Detect which cell encompasses the target text, then output its (x, y) center coordinate. 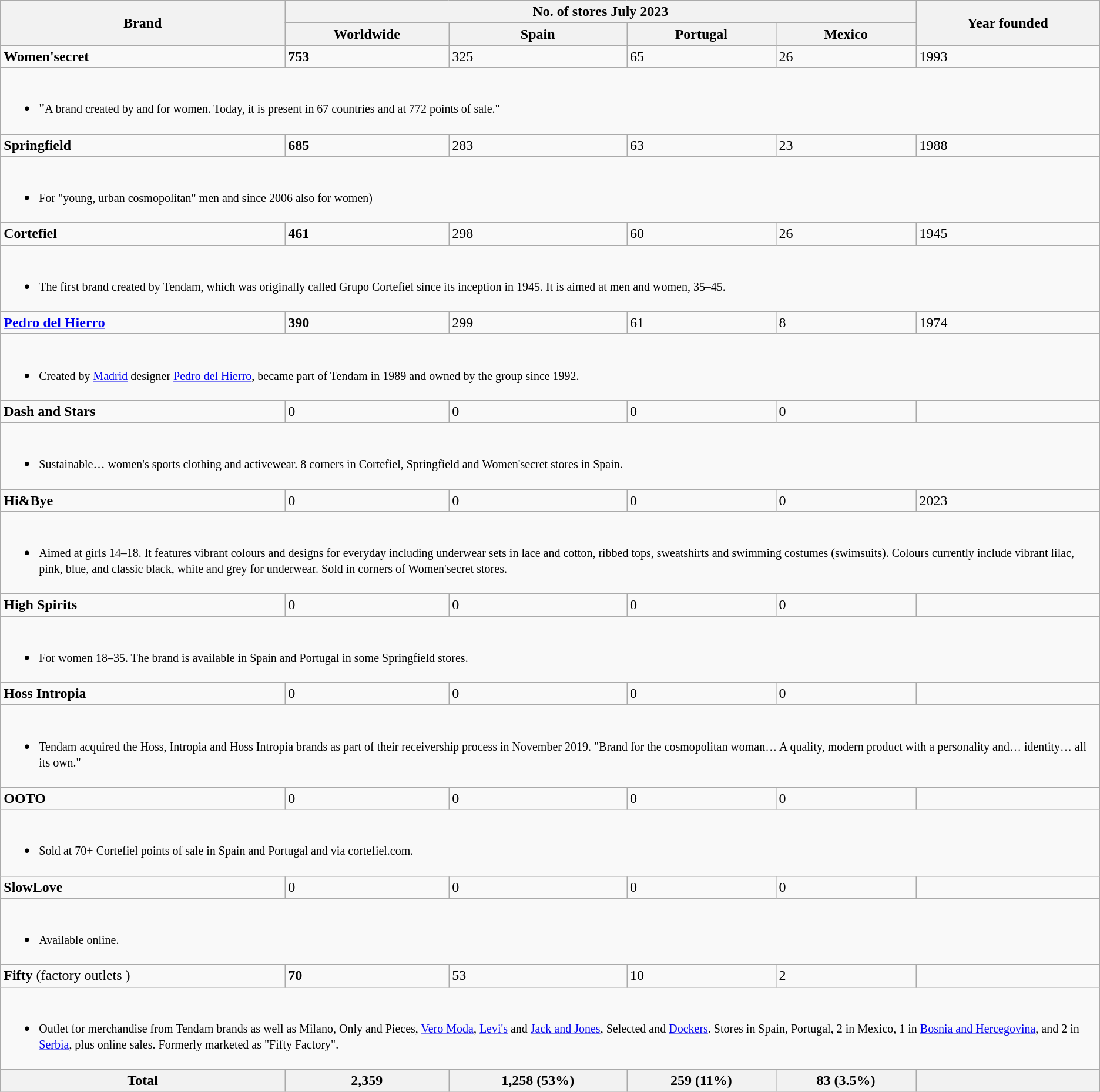
283 (538, 145)
1974 (1008, 322)
2023 (1008, 500)
Hoss Intropia (143, 694)
For "young, urban cosmopolitan" men and since 2006 also for women) (550, 189)
61 (702, 322)
Springfield (143, 145)
461 (367, 234)
Portugal (702, 34)
70 (367, 976)
Pedro del Hierro (143, 322)
Cortefiel (143, 234)
1,258 (53%) (538, 1080)
Sustainable… women's sports clothing and activewear. 8 corners in Cortefiel, Springfield and Women'secret stores in Spain. (550, 456)
390 (367, 322)
Worldwide (367, 34)
83 (3.5%) (846, 1080)
1945 (1008, 234)
No. of stores July 2023 (601, 12)
High Spirits (143, 605)
259 (11%) (702, 1080)
753 (367, 56)
1993 (1008, 56)
685 (367, 145)
The first brand created by Tendam, which was originally called Grupo Cortefiel since its inception in 1945. It is aimed at men and women, 35–45. (550, 278)
Spain (538, 34)
1988 (1008, 145)
63 (702, 145)
Year founded (1008, 23)
53 (538, 976)
Sold at 70+ Cortefiel points of sale in Spain and Portugal and via cortefiel.com. (550, 842)
299 (538, 322)
For women 18–35. The brand is available in Spain and Portugal in some Springfield stores. (550, 650)
2 (846, 976)
OOTO (143, 798)
Fifty (factory outlets ) (143, 976)
298 (538, 234)
Available online. (550, 932)
Created by Madrid designer Pedro del Hierro, became part of Tendam in 1989 and owned by the group since 1992. (550, 367)
SlowLove (143, 887)
Brand (143, 23)
Mexico (846, 34)
2,359 (367, 1080)
23 (846, 145)
325 (538, 56)
Women'secret (143, 56)
65 (702, 56)
8 (846, 322)
Hi&Bye (143, 500)
"A brand created by and for women. Today, it is present in 67 countries and at 772 points of sale." (550, 101)
Total (143, 1080)
Dash and Stars (143, 411)
10 (702, 976)
60 (702, 234)
